Determine the (X, Y) coordinate at the center of the cell enclosing the given text.  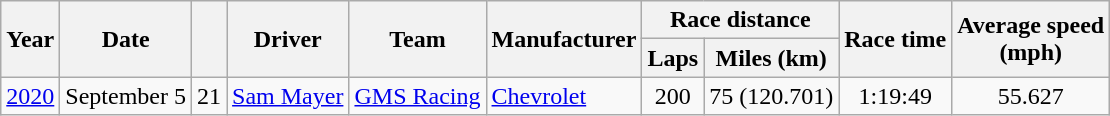
Race distance (740, 20)
2020 (30, 96)
Average speed(mph) (1031, 39)
1:19:49 (896, 96)
Driver (288, 39)
Sam Mayer (288, 96)
Laps (673, 58)
75 (120.701) (772, 96)
Race time (896, 39)
September 5 (126, 96)
55.627 (1031, 96)
GMS Racing (418, 96)
200 (673, 96)
Date (126, 39)
Chevrolet (564, 96)
Miles (km) (772, 58)
21 (210, 96)
Manufacturer (564, 39)
Year (30, 39)
Team (418, 39)
